Scan for the cell matching the given text and deliver its [X, Y] coordinate at center. 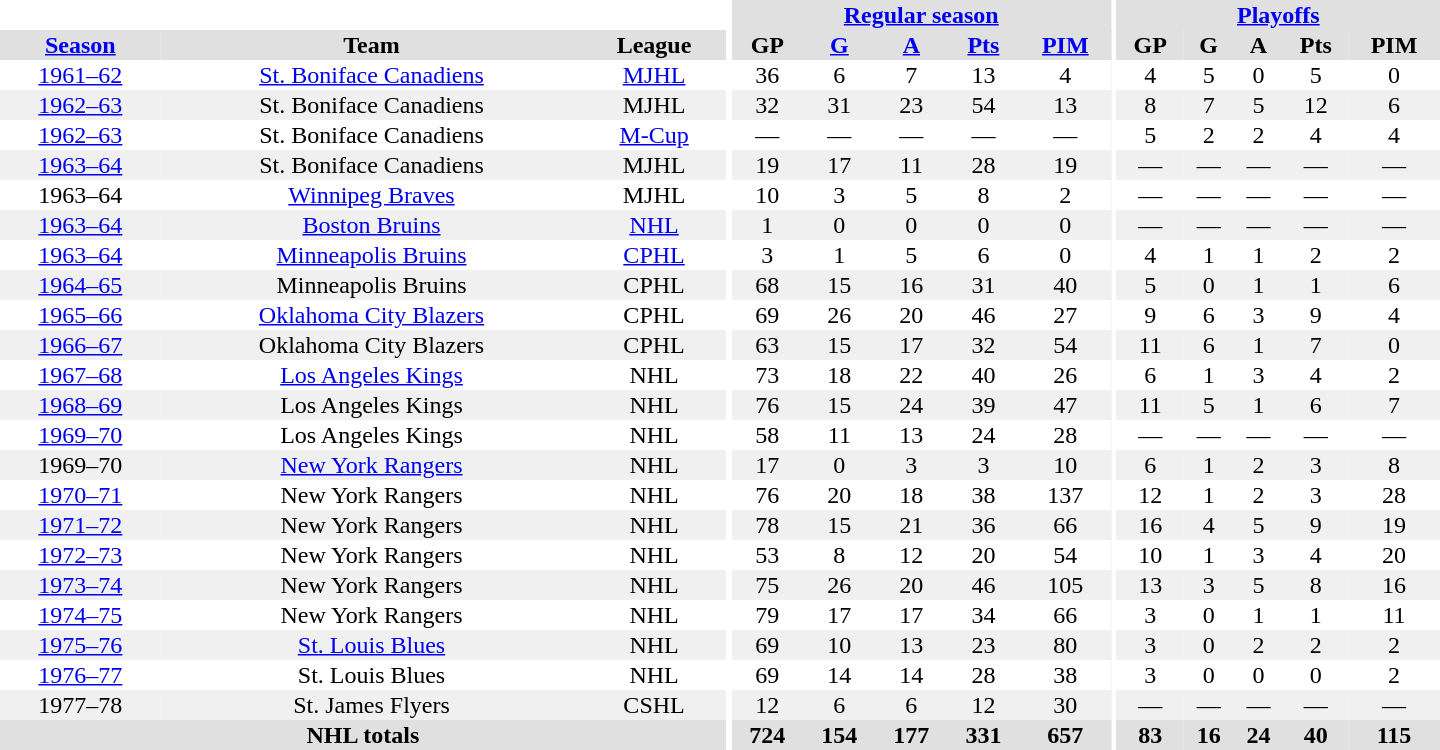
83 [1150, 735]
47 [1065, 405]
137 [1065, 495]
724 [767, 735]
1976–77 [80, 675]
1964–65 [80, 285]
73 [767, 375]
75 [767, 585]
79 [767, 615]
21 [911, 525]
1975–76 [80, 645]
CSHL [654, 705]
1965–66 [80, 315]
1967–68 [80, 375]
NHL totals [363, 735]
Team [372, 45]
177 [911, 735]
1970–71 [80, 495]
1961–62 [80, 75]
1968–69 [80, 405]
Playoffs [1278, 15]
105 [1065, 585]
Boston Bruins [372, 225]
M-Cup [654, 135]
58 [767, 435]
78 [767, 525]
53 [767, 555]
League [654, 45]
1974–75 [80, 615]
39 [983, 405]
34 [983, 615]
80 [1065, 645]
1972–73 [80, 555]
331 [983, 735]
115 [1394, 735]
1966–67 [80, 345]
St. James Flyers [372, 705]
63 [767, 345]
154 [839, 735]
27 [1065, 315]
Regular season [921, 15]
Season [80, 45]
68 [767, 285]
1977–78 [80, 705]
657 [1065, 735]
30 [1065, 705]
1973–74 [80, 585]
1971–72 [80, 525]
Winnipeg Braves [372, 195]
22 [911, 375]
